Search for the cell housing the specified text and yield its (X, Y) center coordinate. 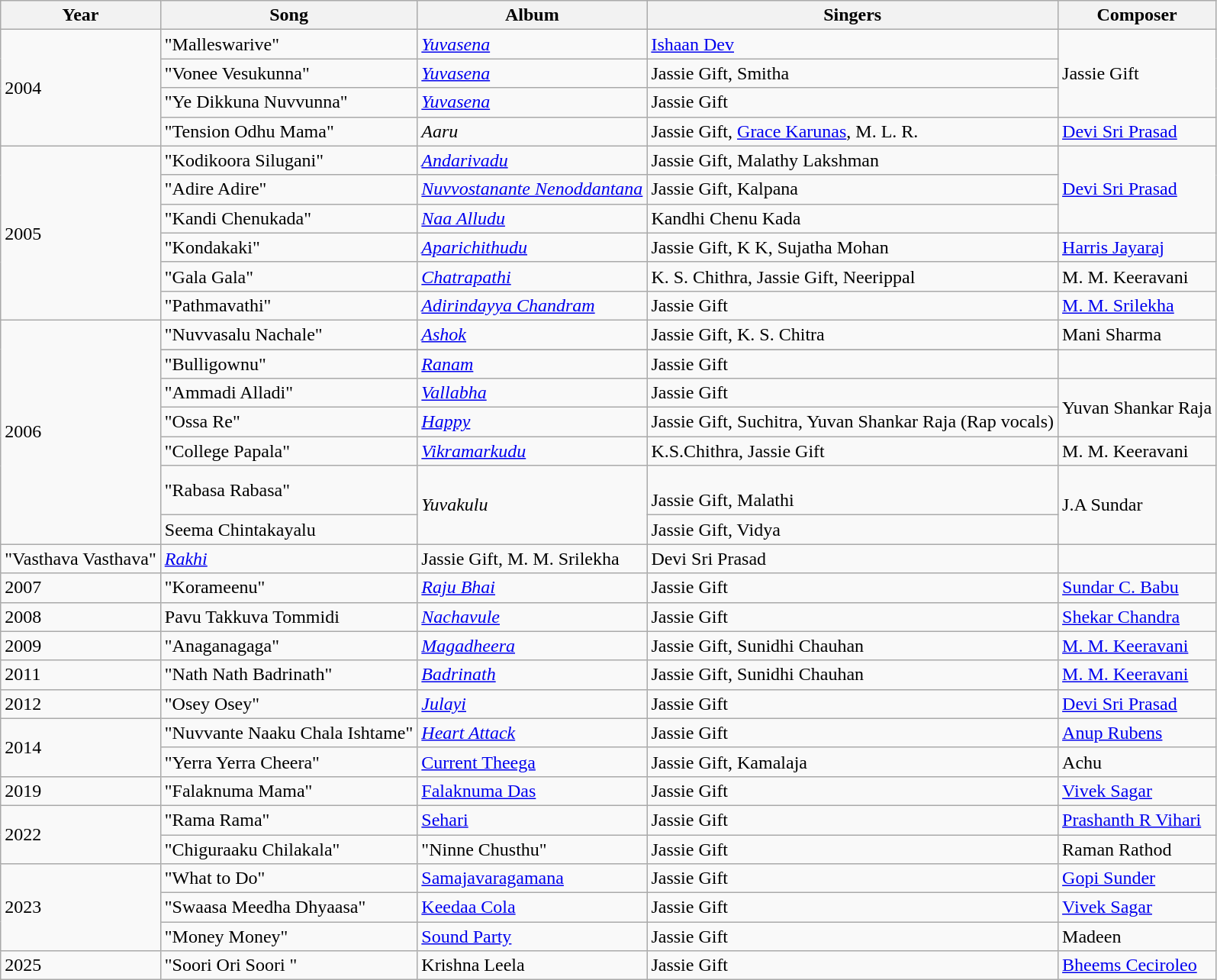
"Money Money" (288, 936)
Jassie Gift, Malathy Lakshman (853, 160)
Achu (1137, 762)
"Soori Ori Soori " (288, 965)
"Rama Rama" (288, 820)
2009 (81, 646)
Aaru (533, 131)
Vallabha (533, 393)
Ranam (533, 364)
Badrinath (533, 675)
"Kodikoora Silugani" (288, 160)
Raju Bhai (533, 588)
"Nuvvante Naaku Chala Ishtame" (288, 733)
2025 (81, 965)
K. S. Chithra, Jassie Gift, Neerippal (853, 276)
Nuvvostanante Nenoddantana (533, 189)
Naa Alludu (533, 218)
Keedaa Cola (533, 907)
Jassie Gift, K K, Sujatha Mohan (853, 247)
"Swaasa Meedha Dhyaasa" (288, 907)
Magadheera (533, 646)
"College Papala" (288, 451)
Harris Jayaraj (1137, 247)
"Kondakaki" (288, 247)
Current Theega (533, 762)
"Adire Adire" (288, 189)
"Vasthava Vasthava" (81, 559)
Vikramarkudu (533, 451)
K.S.Chithra, Jassie Gift (853, 451)
Jassie Gift, Vidya (853, 530)
"Osey Osey" (288, 704)
Sehari (533, 820)
Anup Rubens (1137, 733)
"Chiguraaku Chilakala" (288, 849)
2019 (81, 791)
Jassie Gift, Kalpana (853, 189)
J.A Sundar (1137, 505)
2007 (81, 588)
Singers (853, 15)
Aparichithudu (533, 247)
"Anaganagaga" (288, 646)
"Ossa Re" (288, 422)
"Tension Odhu Mama" (288, 131)
"Korameenu" (288, 588)
Yuvan Shankar Raja (1137, 408)
Shekar Chandra (1137, 617)
Samajavaragamana (533, 878)
Bheems Ceciroleo (1137, 965)
2022 (81, 834)
"Malleswarive" (288, 44)
Jassie Gift, Grace Karunas, M. L. R. (853, 131)
2023 (81, 907)
Chatrapathi (533, 276)
"Vonee Vesukunna" (288, 73)
2008 (81, 617)
"Ninne Chusthu" (533, 849)
Song (288, 15)
Nachavule (533, 617)
Raman Rathod (1137, 849)
Adirindayya Chandram (533, 305)
Andarivadu (533, 160)
"Nuvvasalu Nachale" (288, 334)
2006 (81, 432)
Album (533, 15)
Rakhi (288, 559)
"Yerra Yerra Cheera" (288, 762)
Jassie Gift, M. M. Srilekha (533, 559)
Ishaan Dev (853, 44)
Jassie Gift, Suchitra, Yuvan Shankar Raja (Rap vocals) (853, 422)
2012 (81, 704)
"What to Do" (288, 878)
Krishna Leela (533, 965)
2004 (81, 88)
"Ye Dikkuna Nuvvunna" (288, 102)
M. M. Srilekha (1137, 305)
"Nath Nath Badrinath" (288, 675)
Sundar C. Babu (1137, 588)
Jassie Gift, Malathi (853, 490)
Jassie Gift, Smitha (853, 73)
Heart Attack (533, 733)
2014 (81, 747)
Sound Party (533, 936)
"Ammadi Alladi" (288, 393)
Pavu Takkuva Tommidi (288, 617)
Jassie Gift, Kamalaja (853, 762)
Year (81, 15)
Happy (533, 422)
Jassie Gift, K. S. Chitra (853, 334)
Julayi (533, 704)
Madeen (1137, 936)
Falaknuma Das (533, 791)
Kandhi Chenu Kada (853, 218)
"Bulligownu" (288, 364)
Yuvakulu (533, 505)
2005 (81, 233)
Seema Chintakayalu (288, 530)
Ashok (533, 334)
"Pathmavathi" (288, 305)
Mani Sharma (1137, 334)
Composer (1137, 15)
Prashanth R Vihari (1137, 820)
"Kandi Chenukada" (288, 218)
"Gala Gala" (288, 276)
"Rabasa Rabasa" (288, 490)
"Falaknuma Mama" (288, 791)
Gopi Sunder (1137, 878)
2011 (81, 675)
